Detect which cell encompasses the target text, then output its [x, y] center coordinate. 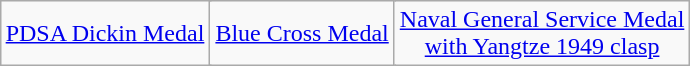
PDSA Dickin Medal [105, 34]
Blue Cross Medal [302, 34]
Naval General Service Medalwith Yangtze 1949 clasp [542, 34]
